Search for the cell housing the specified text and yield its [X, Y] center coordinate. 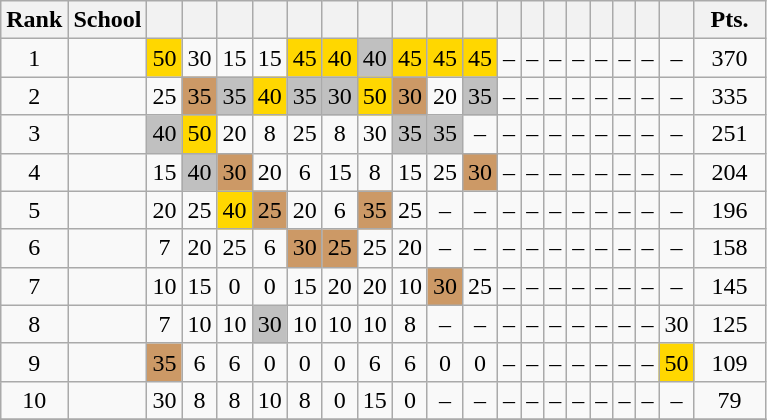
1 [34, 58]
Rank [34, 20]
5 [34, 210]
Pts. [730, 20]
204 [730, 172]
9 [34, 362]
370 [730, 58]
335 [730, 96]
79 [730, 400]
4 [34, 172]
196 [730, 210]
145 [730, 286]
158 [730, 248]
125 [730, 324]
109 [730, 362]
2 [34, 96]
251 [730, 134]
3 [34, 134]
School [108, 20]
